Search for the cell housing the specified text and yield its [x, y] center coordinate. 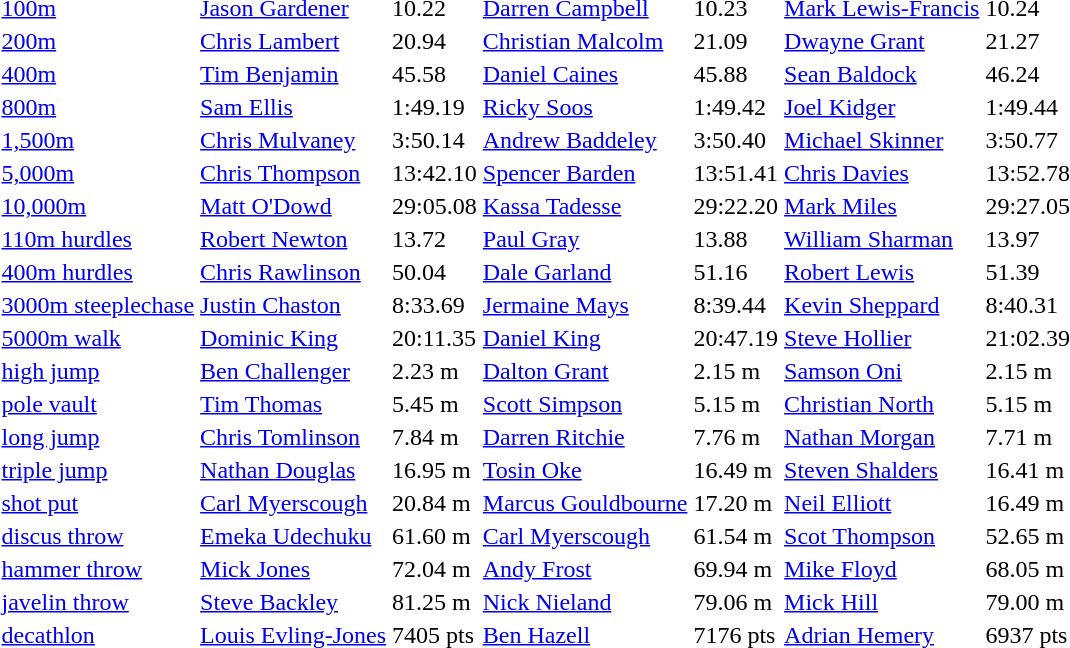
20:47.19 [736, 338]
Dominic King [294, 338]
William Sharman [882, 239]
Dalton Grant [585, 371]
discus throw [98, 536]
high jump [98, 371]
Nathan Morgan [882, 437]
Daniel Caines [585, 74]
45.88 [736, 74]
7.76 m [736, 437]
Robert Lewis [882, 272]
10,000m [98, 206]
8:39.44 [736, 305]
Chris Rawlinson [294, 272]
81.25 m [435, 602]
1:49.19 [435, 107]
51.16 [736, 272]
Steven Shalders [882, 470]
Chris Davies [882, 173]
hammer throw [98, 569]
Dale Garland [585, 272]
Mark Miles [882, 206]
Tim Benjamin [294, 74]
Joel Kidger [882, 107]
Chris Mulvaney [294, 140]
Sean Baldock [882, 74]
Scott Simpson [585, 404]
61.60 m [435, 536]
Steve Hollier [882, 338]
5.45 m [435, 404]
7.84 m [435, 437]
long jump [98, 437]
Robert Newton [294, 239]
Tim Thomas [294, 404]
Chris Lambert [294, 41]
13.72 [435, 239]
50.04 [435, 272]
Paul Gray [585, 239]
Steve Backley [294, 602]
Marcus Gouldbourne [585, 503]
Justin Chaston [294, 305]
pole vault [98, 404]
Andrew Baddeley [585, 140]
3000m steeplechase [98, 305]
16.49 m [736, 470]
1:49.42 [736, 107]
16.95 m [435, 470]
Christian Malcolm [585, 41]
200m [98, 41]
javelin throw [98, 602]
45.58 [435, 74]
Christian North [882, 404]
shot put [98, 503]
20.94 [435, 41]
21.09 [736, 41]
Darren Ritchie [585, 437]
triple jump [98, 470]
2.23 m [435, 371]
Jermaine Mays [585, 305]
110m hurdles [98, 239]
1,500m [98, 140]
Andy Frost [585, 569]
Ben Challenger [294, 371]
13.88 [736, 239]
72.04 m [435, 569]
Mike Floyd [882, 569]
Emeka Udechuku [294, 536]
69.94 m [736, 569]
Ricky Soos [585, 107]
Chris Tomlinson [294, 437]
Scot Thompson [882, 536]
Mick Jones [294, 569]
29:05.08 [435, 206]
20:11.35 [435, 338]
Dwayne Grant [882, 41]
400m [98, 74]
17.20 m [736, 503]
2.15 m [736, 371]
3:50.40 [736, 140]
Mick Hill [882, 602]
13:51.41 [736, 173]
61.54 m [736, 536]
3:50.14 [435, 140]
Spencer Barden [585, 173]
Chris Thompson [294, 173]
Sam Ellis [294, 107]
5,000m [98, 173]
Michael Skinner [882, 140]
Matt O'Dowd [294, 206]
Nick Nieland [585, 602]
Tosin Oke [585, 470]
13:42.10 [435, 173]
5000m walk [98, 338]
800m [98, 107]
29:22.20 [736, 206]
Nathan Douglas [294, 470]
79.06 m [736, 602]
20.84 m [435, 503]
Kevin Sheppard [882, 305]
Daniel King [585, 338]
8:33.69 [435, 305]
Samson Oni [882, 371]
Kassa Tadesse [585, 206]
Neil Elliott [882, 503]
5.15 m [736, 404]
400m hurdles [98, 272]
